Identify which cell holds the provided text, then report its [X, Y] central coordinate. 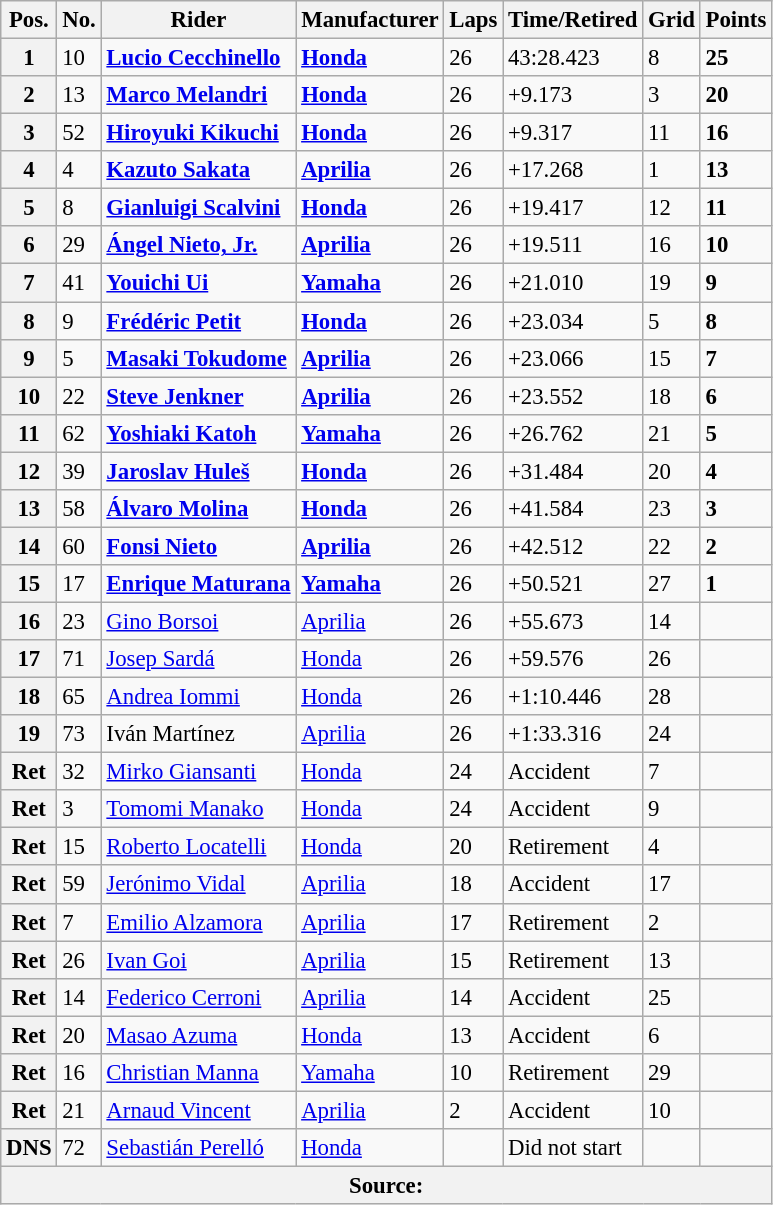
58 [79, 509]
Source: [386, 1185]
DNS [29, 1148]
Josep Sardá [198, 659]
+23.066 [573, 358]
Laps [474, 20]
39 [79, 471]
Hiroyuki Kikuchi [198, 133]
+31.484 [573, 471]
Gianluigi Scalvini [198, 208]
+1:33.316 [573, 734]
Pos. [29, 20]
60 [79, 546]
Fonsi Nieto [198, 546]
72 [79, 1148]
No. [79, 20]
28 [672, 697]
+23.552 [573, 396]
+19.511 [573, 245]
Federico Cerroni [198, 997]
43:28.423 [573, 58]
Time/Retired [573, 20]
73 [79, 734]
+59.576 [573, 659]
27 [672, 584]
Youichi Ui [198, 283]
Emilio Alzamora [198, 922]
+23.034 [573, 321]
+1:10.446 [573, 697]
Lucio Cecchinello [198, 58]
59 [79, 885]
Mirko Giansanti [198, 772]
Grid [672, 20]
Jaroslav Huleš [198, 471]
Roberto Locatelli [198, 847]
Jerónimo Vidal [198, 885]
Manufacturer [370, 20]
62 [79, 433]
+41.584 [573, 509]
Steve Jenkner [198, 396]
Points [736, 20]
Rider [198, 20]
Marco Melandri [198, 95]
Ángel Nieto, Jr. [198, 245]
+19.417 [573, 208]
+26.762 [573, 433]
Enrique Maturana [198, 584]
Masao Azuma [198, 1035]
Frédéric Petit [198, 321]
Álvaro Molina [198, 509]
Kazuto Sakata [198, 170]
Yoshiaki Katoh [198, 433]
+55.673 [573, 621]
+42.512 [573, 546]
+9.173 [573, 95]
Did not start [573, 1148]
Christian Manna [198, 1073]
65 [79, 697]
Arnaud Vincent [198, 1110]
Gino Borsoi [198, 621]
Iván Martínez [198, 734]
+21.010 [573, 283]
+50.521 [573, 584]
Masaki Tokudome [198, 358]
Sebastián Perelló [198, 1148]
Tomomi Manako [198, 809]
32 [79, 772]
Ivan Goi [198, 960]
52 [79, 133]
+9.317 [573, 133]
Andrea Iommi [198, 697]
+17.268 [573, 170]
71 [79, 659]
41 [79, 283]
